Pinpoint the cell where the given text exists, returning its (x, y) midpoint coordinate. 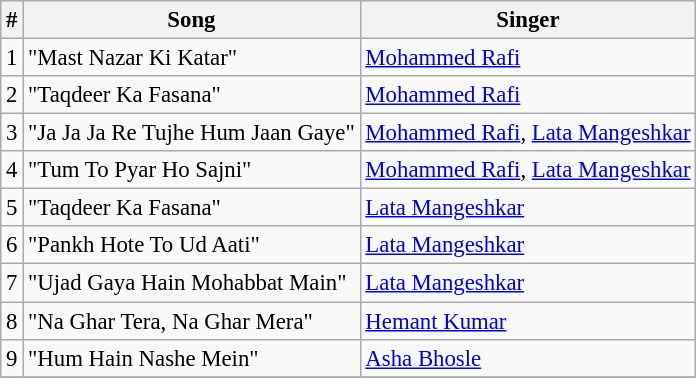
6 (12, 245)
5 (12, 208)
"Ja Ja Ja Re Tujhe Hum Jaan Gaye" (192, 133)
3 (12, 133)
"Mast Nazar Ki Katar" (192, 58)
"Tum To Pyar Ho Sajni" (192, 170)
1 (12, 58)
# (12, 20)
Song (192, 20)
"Pankh Hote To Ud Aati" (192, 245)
"Na Ghar Tera, Na Ghar Mera" (192, 321)
7 (12, 283)
4 (12, 170)
9 (12, 358)
"Hum Hain Nashe Mein" (192, 358)
8 (12, 321)
"Ujad Gaya Hain Mohabbat Main" (192, 283)
Singer (528, 20)
2 (12, 95)
Asha Bhosle (528, 358)
Hemant Kumar (528, 321)
